Locate the cell with the specified text and output its [x, y] center coordinate. 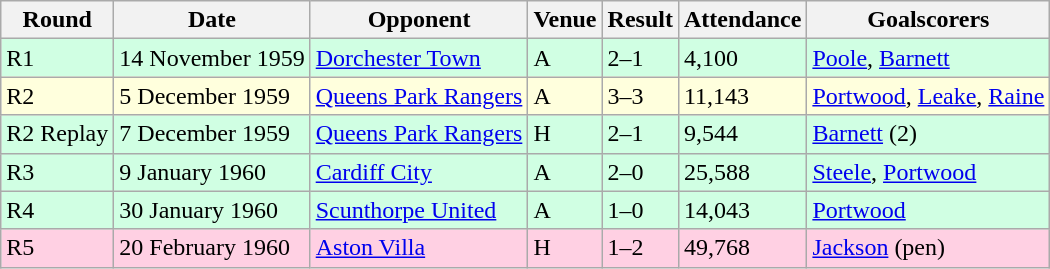
R4 [58, 210]
R2 [58, 96]
Portwood [928, 210]
Dorchester Town [419, 58]
9,544 [742, 134]
20 February 1960 [212, 248]
1–0 [640, 210]
2–0 [640, 172]
25,588 [742, 172]
Steele, Portwood [928, 172]
R3 [58, 172]
Scunthorpe United [419, 210]
Result [640, 20]
Attendance [742, 20]
14 November 1959 [212, 58]
Venue [565, 20]
7 December 1959 [212, 134]
11,143 [742, 96]
Date [212, 20]
9 January 1960 [212, 172]
Goalscorers [928, 20]
5 December 1959 [212, 96]
Aston Villa [419, 248]
49,768 [742, 248]
Round [58, 20]
Cardiff City [419, 172]
14,043 [742, 210]
R1 [58, 58]
3–3 [640, 96]
Opponent [419, 20]
R5 [58, 248]
R2 Replay [58, 134]
Barnett (2) [928, 134]
Jackson (pen) [928, 248]
Portwood, Leake, Raine [928, 96]
1–2 [640, 248]
30 January 1960 [212, 210]
4,100 [742, 58]
Poole, Barnett [928, 58]
